Provide the [X, Y] coordinate of the cell's center where the given text is located.  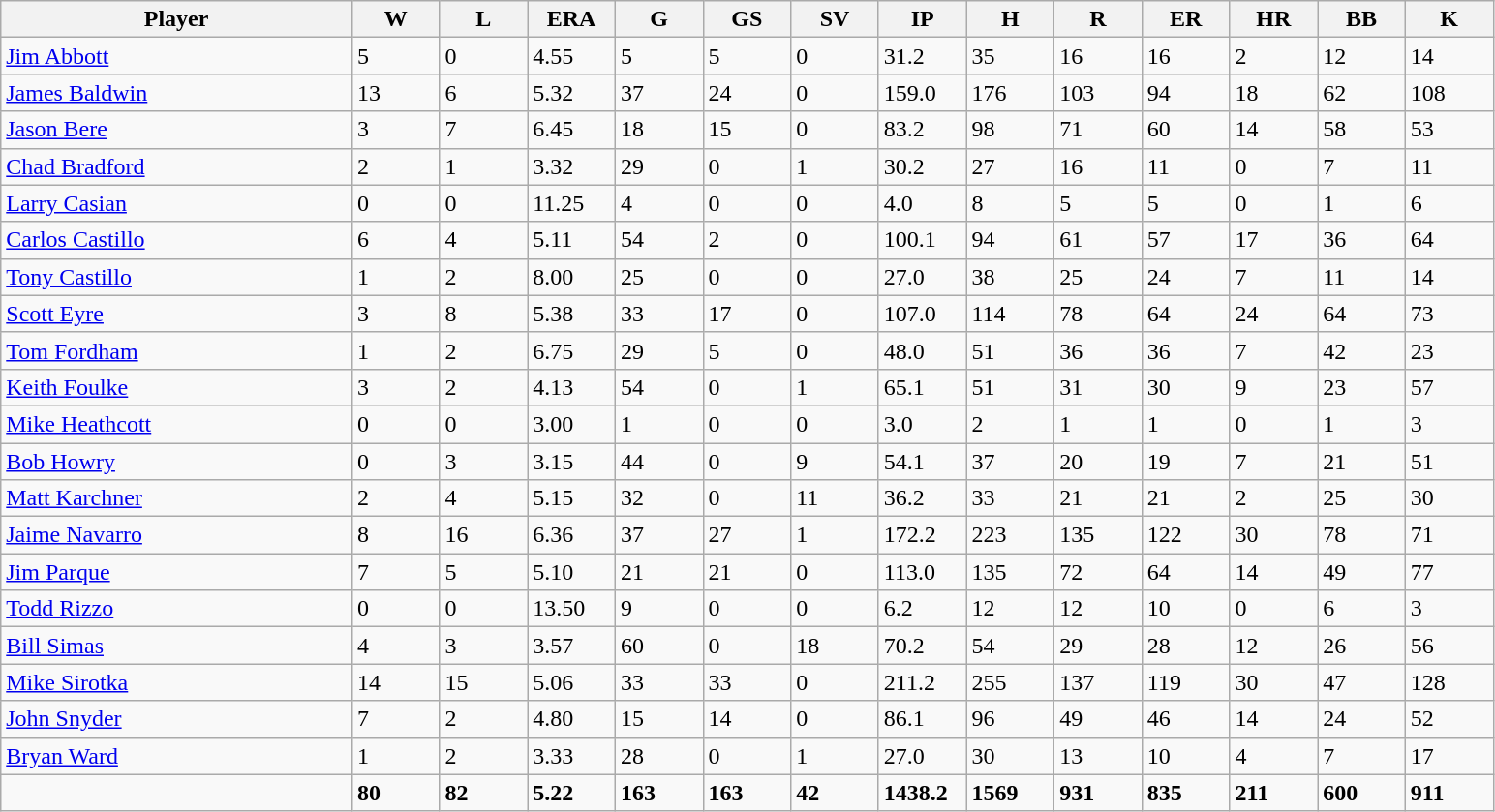
31 [1098, 387]
80 [395, 793]
H [1011, 19]
Carlos Castillo [176, 240]
44 [658, 462]
SV [835, 19]
11.25 [571, 203]
G [658, 19]
83.2 [922, 130]
Keith Foulke [176, 387]
BB [1361, 19]
3.15 [571, 462]
K [1449, 19]
Bill Simas [176, 646]
4.55 [571, 56]
47 [1361, 682]
48.0 [922, 350]
5.15 [571, 498]
108 [1449, 93]
38 [1011, 277]
96 [1011, 719]
31.2 [922, 56]
52 [1449, 719]
6.36 [571, 535]
35 [1011, 56]
100.1 [922, 240]
113.0 [922, 572]
77 [1449, 572]
98 [1011, 130]
5.38 [571, 314]
HR [1274, 19]
6.75 [571, 350]
107.0 [922, 314]
5.11 [571, 240]
176 [1011, 93]
56 [1449, 646]
5.06 [571, 682]
172.2 [922, 535]
32 [658, 498]
6.45 [571, 130]
Jim Parque [176, 572]
ERA [571, 19]
119 [1185, 682]
Tony Castillo [176, 277]
3.33 [571, 756]
61 [1098, 240]
Jaime Navarro [176, 535]
4.80 [571, 719]
73 [1449, 314]
137 [1098, 682]
Bryan Ward [176, 756]
58 [1361, 130]
54.1 [922, 462]
5.32 [571, 93]
GS [747, 19]
Tom Fordham [176, 350]
114 [1011, 314]
128 [1449, 682]
3.0 [922, 424]
L [484, 19]
ER [1185, 19]
70.2 [922, 646]
John Snyder [176, 719]
19 [1185, 462]
Chad Bradford [176, 166]
86.1 [922, 719]
Matt Karchner [176, 498]
Jim Abbott [176, 56]
Player [176, 19]
3.00 [571, 424]
53 [1449, 130]
James Baldwin [176, 93]
36.2 [922, 498]
600 [1361, 793]
Todd Rizzo [176, 609]
Mike Sirotka [176, 682]
931 [1098, 793]
3.57 [571, 646]
Mike Heathcott [176, 424]
65.1 [922, 387]
Bob Howry [176, 462]
6.2 [922, 609]
911 [1449, 793]
R [1098, 19]
5.22 [571, 793]
Larry Casian [176, 203]
20 [1098, 462]
30.2 [922, 166]
13.50 [571, 609]
4.13 [571, 387]
62 [1361, 93]
82 [484, 793]
1438.2 [922, 793]
26 [1361, 646]
Jason Bere [176, 130]
5.10 [571, 572]
W [395, 19]
8.00 [571, 277]
IP [922, 19]
159.0 [922, 93]
211.2 [922, 682]
223 [1011, 535]
46 [1185, 719]
72 [1098, 572]
1569 [1011, 793]
835 [1185, 793]
211 [1274, 793]
Scott Eyre [176, 314]
122 [1185, 535]
255 [1011, 682]
3.32 [571, 166]
4.0 [922, 203]
103 [1098, 93]
